Provide the (x, y) coordinate of the cell's center where the given text is located.  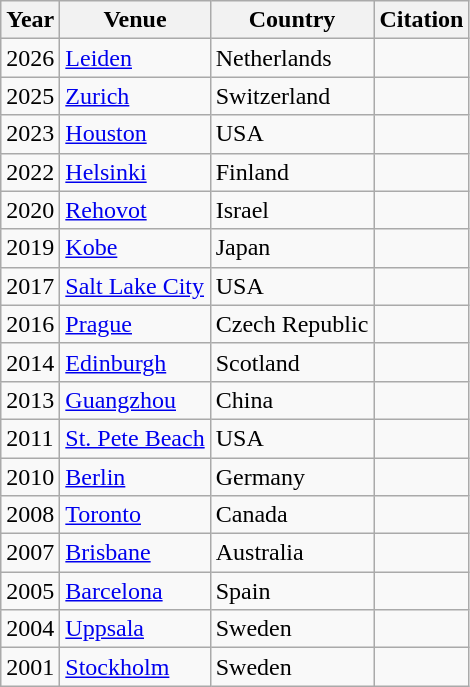
2011 (30, 438)
Berlin (135, 477)
Switzerland (292, 96)
Toronto (135, 515)
Houston (135, 134)
Israel (292, 210)
2001 (30, 667)
Barcelona (135, 591)
Year (30, 20)
2016 (30, 324)
Canada (292, 515)
Leiden (135, 58)
St. Pete Beach (135, 438)
Brisbane (135, 553)
Kobe (135, 248)
2008 (30, 515)
2007 (30, 553)
2020 (30, 210)
Guangzhou (135, 400)
Germany (292, 477)
Stockholm (135, 667)
Venue (135, 20)
Netherlands (292, 58)
Spain (292, 591)
Finland (292, 172)
2022 (30, 172)
Salt Lake City (135, 286)
Czech Republic (292, 324)
Australia (292, 553)
2004 (30, 629)
Zurich (135, 96)
2019 (30, 248)
Helsinki (135, 172)
China (292, 400)
2025 (30, 96)
2023 (30, 134)
Uppsala (135, 629)
Scotland (292, 362)
2026 (30, 58)
Citation (422, 20)
Prague (135, 324)
Japan (292, 248)
2014 (30, 362)
Edinburgh (135, 362)
Rehovot (135, 210)
Country (292, 20)
2010 (30, 477)
2017 (30, 286)
2013 (30, 400)
2005 (30, 591)
